From the cell containing the given text, extract its center point as (X, Y) coordinate. 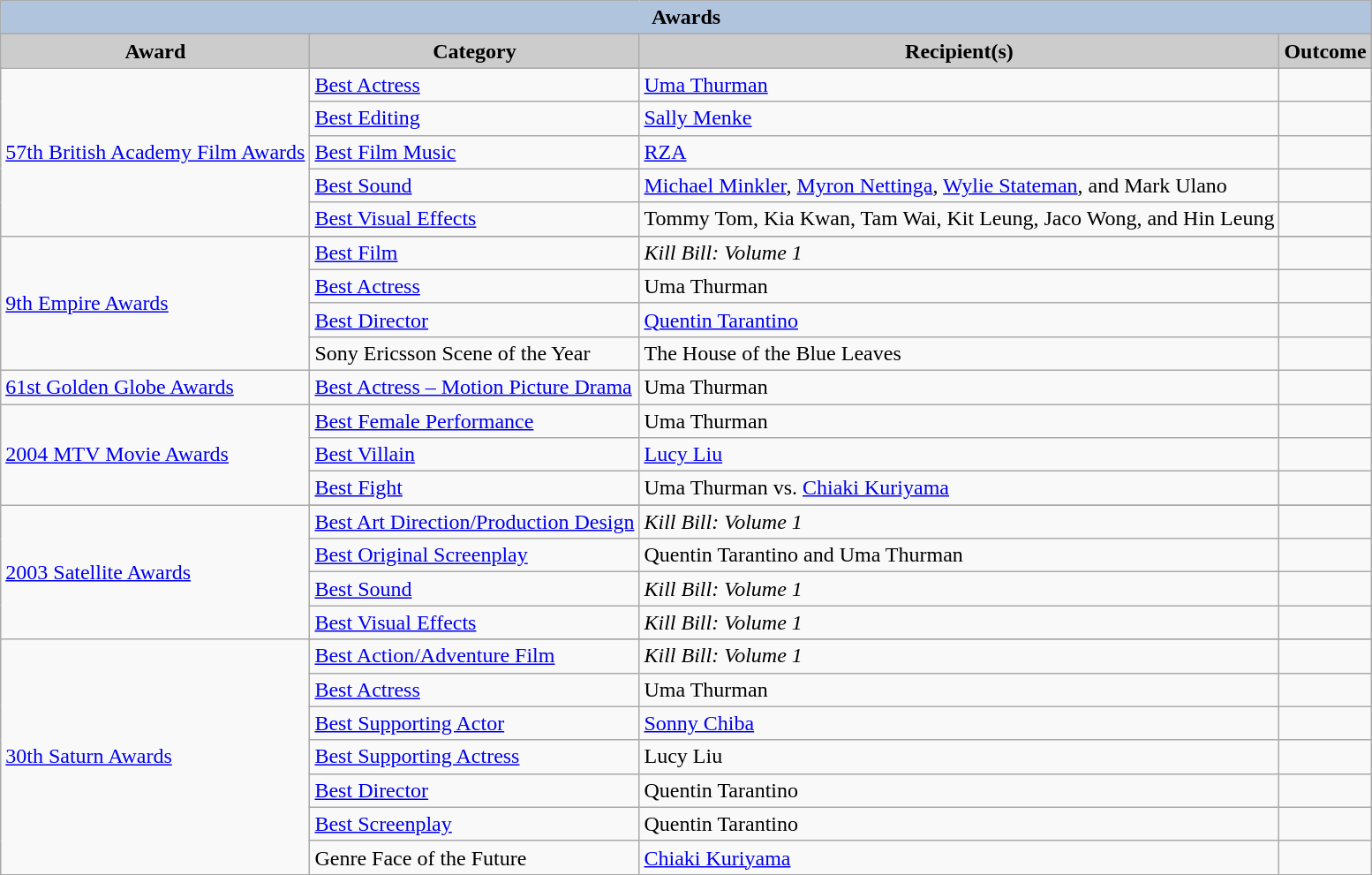
57th British Academy Film Awards (155, 152)
Category (475, 51)
Genre Face of the Future (475, 857)
Michael Minkler, Myron Nettinga, Wylie Stateman, and Mark Ulano (959, 185)
Best Film Music (475, 152)
Tommy Tom, Kia Kwan, Tam Wai, Kit Leung, Jaco Wong, and Hin Leung (959, 219)
Best Supporting Actress (475, 757)
Best Villain (475, 455)
Best Female Performance (475, 421)
Best Film (475, 253)
Awards (687, 18)
Best Action/Adventure Film (475, 656)
30th Saturn Awards (155, 757)
Best Editing (475, 118)
Best Original Screenplay (475, 555)
Outcome (1325, 51)
RZA (959, 152)
Sally Menke (959, 118)
Quentin Tarantino and Uma Thurman (959, 555)
Recipient(s) (959, 51)
Best Supporting Actor (475, 723)
The House of the Blue Leaves (959, 353)
Best Art Direction/Production Design (475, 522)
9th Empire Awards (155, 303)
Sonny Chiba (959, 723)
Best Fight (475, 488)
Award (155, 51)
Best Actress – Motion Picture Drama (475, 387)
2004 MTV Movie Awards (155, 455)
Uma Thurman vs. Chiaki Kuriyama (959, 488)
2003 Satellite Awards (155, 572)
61st Golden Globe Awards (155, 387)
Sony Ericsson Scene of the Year (475, 353)
Best Screenplay (475, 824)
Chiaki Kuriyama (959, 857)
